Locate the cell with the specified text and output its (X, Y) center coordinate. 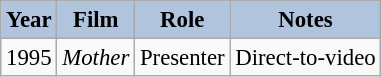
Notes (306, 20)
Mother (96, 58)
Film (96, 20)
Direct-to-video (306, 58)
Year (29, 20)
Role (182, 20)
1995 (29, 58)
Presenter (182, 58)
